Capture the cell that displays the provided text and extract its [x, y] central coordinate. 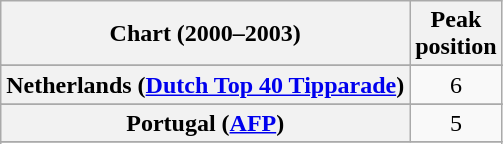
Peakposition [456, 34]
5 [456, 123]
Chart (2000–2003) [206, 34]
Netherlands (Dutch Top 40 Tipparade) [206, 85]
Portugal (AFP) [206, 123]
6 [456, 85]
